Find where the given text appears and provide that cell's center as [x, y] coordinate. 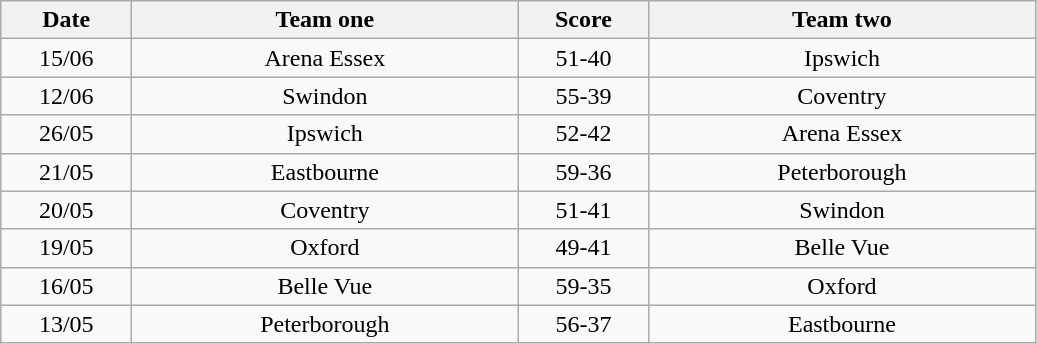
Score [584, 20]
16/05 [66, 286]
51-40 [584, 58]
13/05 [66, 324]
51-41 [584, 210]
59-35 [584, 286]
20/05 [66, 210]
Team one [325, 20]
21/05 [66, 172]
19/05 [66, 248]
26/05 [66, 134]
55-39 [584, 96]
15/06 [66, 58]
Date [66, 20]
56-37 [584, 324]
59-36 [584, 172]
12/06 [66, 96]
52-42 [584, 134]
49-41 [584, 248]
Team two [842, 20]
